Identify which cell holds the provided text, then report its (X, Y) central coordinate. 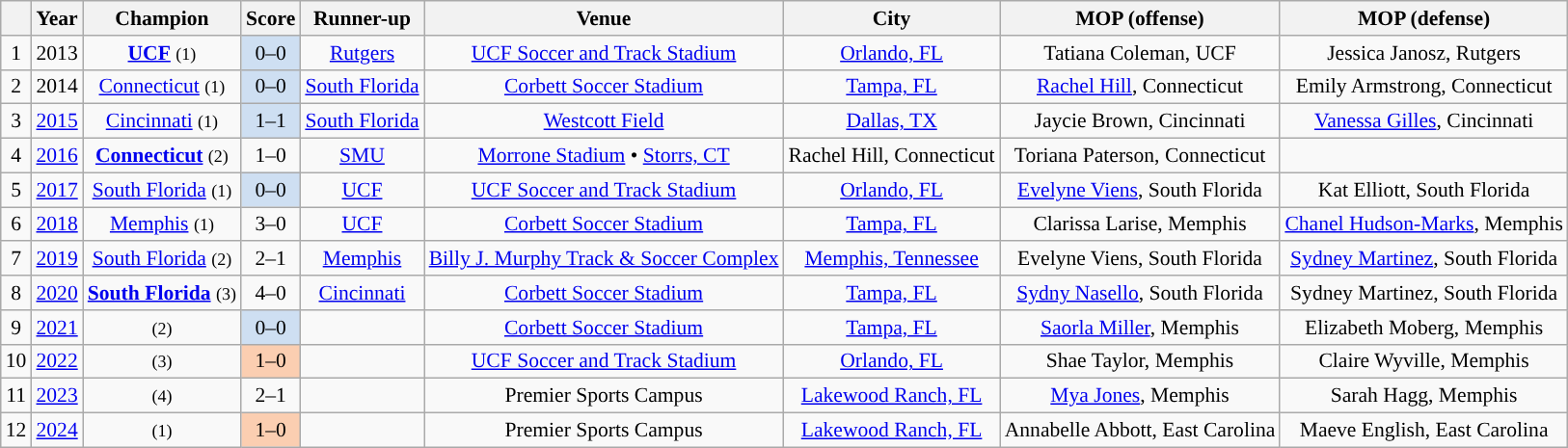
5 (16, 190)
Cincinnati (362, 293)
(4) (162, 396)
MOP (offense) (1140, 18)
Maeve English, East Carolina (1423, 431)
Chanel Hudson-Marks, Memphis (1423, 224)
4–0 (270, 293)
(1) (162, 431)
1 (16, 53)
Emily Armstrong, Connecticut (1423, 87)
1–1 (270, 121)
South Florida (2) (162, 259)
Jessica Janosz, Rutgers (1423, 53)
Venue (604, 18)
11 (16, 396)
2017 (56, 190)
Billy J. Murphy Track & Soccer Complex (604, 259)
City (892, 18)
2014 (56, 87)
2023 (56, 396)
Westcott Field (604, 121)
South Florida (1) (162, 190)
Sydny Nasello, South Florida (1140, 293)
2013 (56, 53)
Vanessa Gilles, Cincinnati (1423, 121)
2022 (56, 361)
2016 (56, 156)
4 (16, 156)
8 (16, 293)
3–0 (270, 224)
6 (16, 224)
Clarissa Larise, Memphis (1140, 224)
Sarah Hagg, Memphis (1423, 396)
Morrone Stadium • Storrs, CT (604, 156)
Connecticut (1) (162, 87)
(2) (162, 328)
Champion (162, 18)
Annabelle Abbott, East Carolina (1140, 431)
2015 (56, 121)
2020 (56, 293)
Jaycie Brown, Cincinnati (1140, 121)
12 (16, 431)
South Florida (3) (162, 293)
Elizabeth Moberg, Memphis (1423, 328)
10 (16, 361)
Year (56, 18)
MOP (defense) (1423, 18)
Tatiana Coleman, UCF (1140, 53)
Saorla Miller, Memphis (1140, 328)
3 (16, 121)
Memphis (1) (162, 224)
2 (16, 87)
9 (16, 328)
(3) (162, 361)
Memphis, Tennessee (892, 259)
Runner-up (362, 18)
2018 (56, 224)
Cincinnati (1) (162, 121)
SMU (362, 156)
Score (270, 18)
Mya Jones, Memphis (1140, 396)
2024 (56, 431)
Rutgers (362, 53)
2021 (56, 328)
Kat Elliott, South Florida (1423, 190)
Claire Wyville, Memphis (1423, 361)
UCF (1) (162, 53)
7 (16, 259)
Memphis (362, 259)
Toriana Paterson, Connecticut (1140, 156)
Connecticut (2) (162, 156)
Dallas, TX (892, 121)
Shae Taylor, Memphis (1140, 361)
2019 (56, 259)
